Locate the cell with the specified text and output its (X, Y) center coordinate. 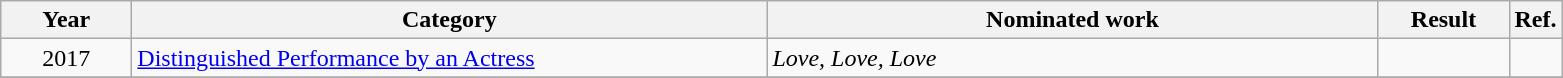
Ref. (1536, 20)
2017 (66, 58)
Distinguished Performance by an Actress (450, 58)
Nominated work (1072, 20)
Category (450, 20)
Result (1444, 20)
Love, Love, Love (1072, 58)
Year (66, 20)
